Scan for the cell matching the given text and deliver its [X, Y] coordinate at center. 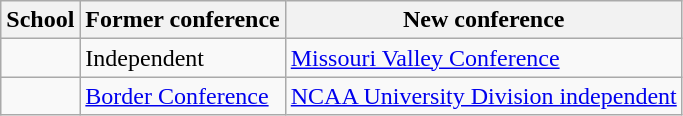
Independent [182, 58]
Border Conference [182, 96]
New conference [484, 20]
NCAA University Division independent [484, 96]
Missouri Valley Conference [484, 58]
Former conference [182, 20]
School [40, 20]
